Provide the (x, y) coordinate of the cell's center where the given text is located.  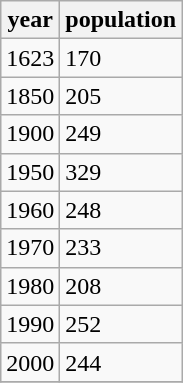
1970 (30, 248)
252 (121, 324)
329 (121, 172)
1960 (30, 210)
249 (121, 134)
1850 (30, 96)
2000 (30, 362)
year (30, 20)
205 (121, 96)
1980 (30, 286)
1990 (30, 324)
244 (121, 362)
170 (121, 58)
208 (121, 286)
233 (121, 248)
1950 (30, 172)
248 (121, 210)
1623 (30, 58)
population (121, 20)
1900 (30, 134)
